Extract the [X, Y] coordinate from the center of the cell holding the provided text.  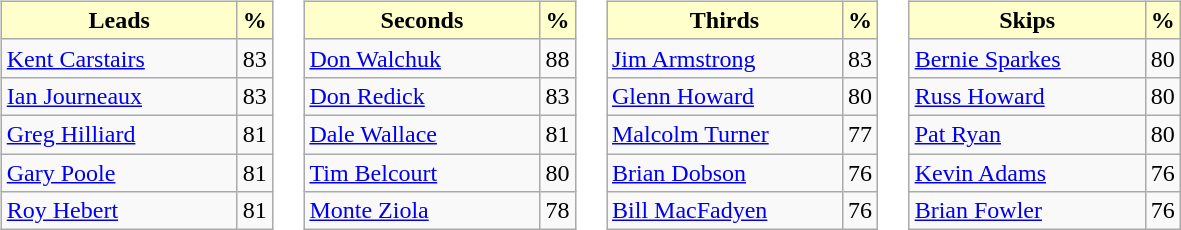
Bernie Sparkes [1027, 58]
Leads [119, 20]
Greg Hilliard [119, 134]
Don Walchuk [422, 58]
Ian Journeaux [119, 96]
Don Redick [422, 96]
Monte Ziola [422, 211]
Tim Belcourt [422, 173]
Kent Carstairs [119, 58]
Skips [1027, 20]
88 [558, 58]
Malcolm Turner [724, 134]
Bill MacFadyen [724, 211]
Glenn Howard [724, 96]
Dale Wallace [422, 134]
Kevin Adams [1027, 173]
Jim Armstrong [724, 58]
77 [860, 134]
Roy Hebert [119, 211]
Brian Fowler [1027, 211]
Gary Poole [119, 173]
Seconds [422, 20]
78 [558, 211]
Brian Dobson [724, 173]
Russ Howard [1027, 96]
Thirds [724, 20]
Pat Ryan [1027, 134]
